Determine the [x, y] coordinate at the center of the cell enclosing the given text.  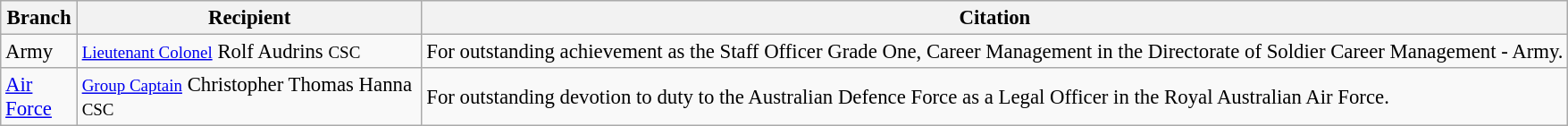
Lieutenant Colonel Rolf Audrins CSC [249, 52]
Recipient [249, 18]
Air Force [39, 97]
For outstanding achievement as the Staff Officer Grade One, Career Management in the Directorate of Soldier Career Management - Army. [995, 52]
Army [39, 52]
Citation [995, 18]
For outstanding devotion to duty to the Australian Defence Force as a Legal Officer in the Royal Australian Air Force. [995, 97]
Group Captain Christopher Thomas Hanna CSC [249, 97]
Branch [39, 18]
